Pinpoint the cell where the given text exists, returning its (X, Y) midpoint coordinate. 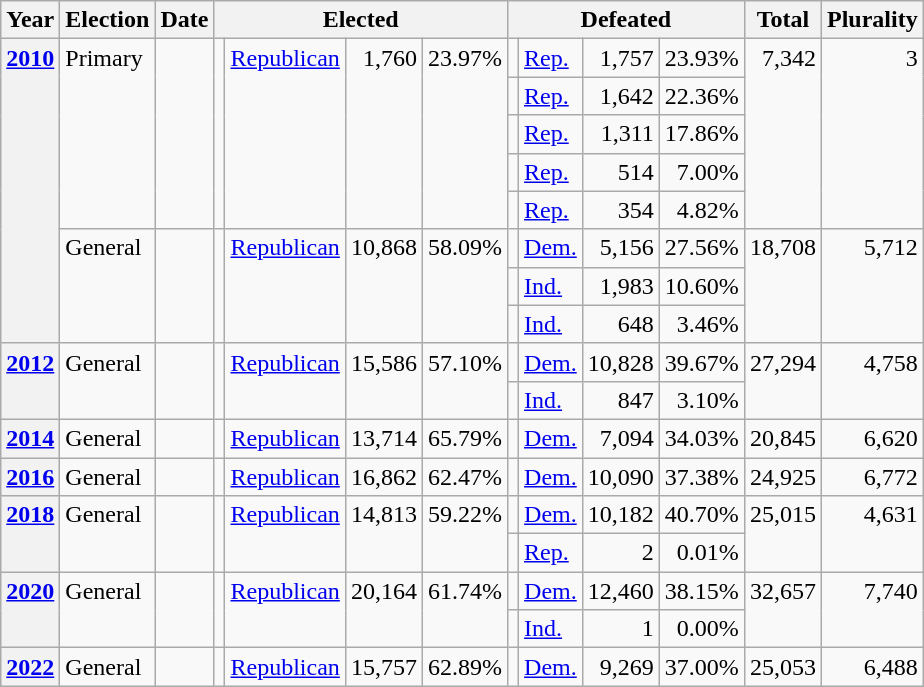
65.79% (464, 438)
0.01% (702, 553)
Election (108, 20)
18,708 (782, 286)
Defeated (626, 20)
Primary (108, 134)
20,164 (384, 610)
847 (620, 400)
6,620 (872, 438)
7.00% (702, 172)
2 (620, 553)
9,269 (620, 667)
58.09% (464, 286)
0.00% (702, 629)
1,757 (620, 58)
4,758 (872, 381)
23.97% (464, 134)
37.38% (702, 477)
32,657 (782, 610)
25,053 (782, 667)
12,460 (620, 591)
7,342 (782, 134)
6,772 (872, 477)
3.46% (702, 324)
1,983 (620, 286)
10,868 (384, 286)
1,760 (384, 134)
2018 (30, 534)
2010 (30, 191)
23.93% (702, 58)
14,813 (384, 534)
10,828 (620, 362)
39.67% (702, 362)
34.03% (702, 438)
37.00% (702, 667)
Total (782, 20)
10.60% (702, 286)
7,094 (620, 438)
3.10% (702, 400)
22.36% (702, 96)
Elected (361, 20)
354 (620, 210)
1,311 (620, 134)
59.22% (464, 534)
13,714 (384, 438)
15,586 (384, 381)
27,294 (782, 381)
514 (620, 172)
17.86% (702, 134)
7,740 (872, 610)
62.89% (464, 667)
2020 (30, 610)
1,642 (620, 96)
5,712 (872, 286)
2022 (30, 667)
3 (872, 134)
15,757 (384, 667)
4.82% (702, 210)
5,156 (620, 248)
24,925 (782, 477)
2016 (30, 477)
25,015 (782, 534)
Year (30, 20)
10,090 (620, 477)
Date (184, 20)
10,182 (620, 515)
62.47% (464, 477)
648 (620, 324)
20,845 (782, 438)
4,631 (872, 534)
Plurality (872, 20)
57.10% (464, 381)
61.74% (464, 610)
40.70% (702, 515)
27.56% (702, 248)
1 (620, 629)
2014 (30, 438)
16,862 (384, 477)
6,488 (872, 667)
38.15% (702, 591)
2012 (30, 381)
